Search for the cell housing the specified text and yield its [X, Y] center coordinate. 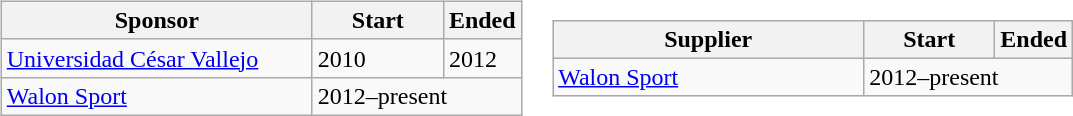
2012 [482, 58]
Universidad César Vallejo [156, 58]
Supplier [708, 39]
Sponsor [156, 20]
2010 [378, 58]
